Extract the (x, y) coordinate from the center of the cell holding the provided text.  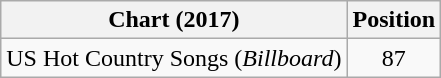
Position (394, 20)
US Hot Country Songs (Billboard) (174, 58)
87 (394, 58)
Chart (2017) (174, 20)
